Identify which cell holds the provided text, then report its [x, y] central coordinate. 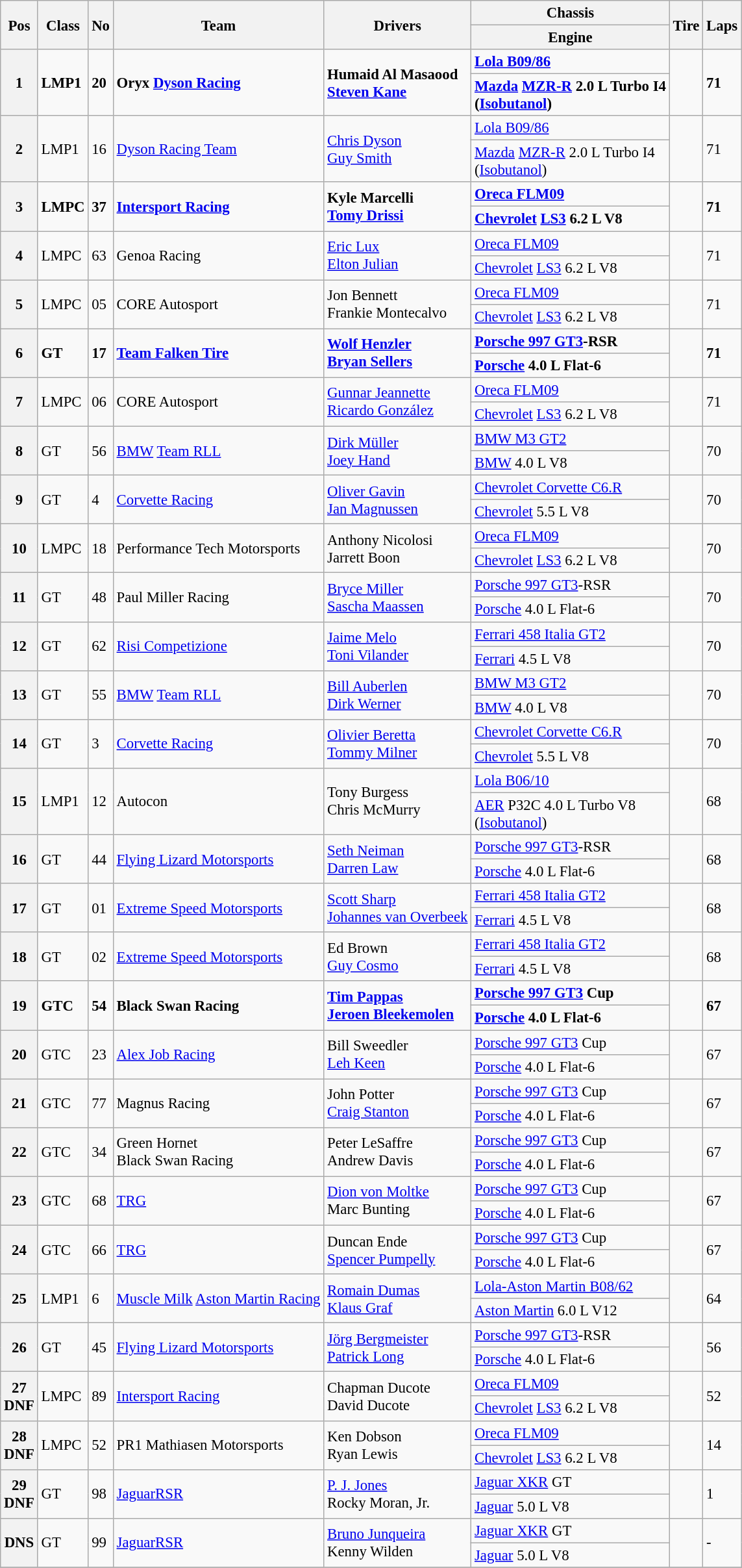
Bill Sweedler Leh Keen [397, 1055]
Wolf Henzler Bryan Sellers [397, 353]
8 [19, 451]
AER P32C 4.0 L Turbo V8(Isobutanol) [571, 813]
9 [19, 500]
Magnus Racing [218, 1103]
10 [19, 548]
62 [101, 646]
Genoa Racing [218, 256]
Alex Job Racing [218, 1055]
P. J. Jones Rocky Moran, Jr. [397, 1494]
Ed Brown Guy Cosmo [397, 956]
Paul Miller Racing [218, 598]
Laps [722, 25]
34 [101, 1152]
Anthony Nicolosi Jarrett Boon [397, 548]
Engine [571, 38]
Kyle Marcelli Tomy Drissi [397, 207]
64 [722, 1299]
28DNF [19, 1445]
01 [101, 908]
19 [19, 1005]
27DNF [19, 1397]
24 [19, 1250]
Team Falken Tire [218, 353]
Tim Pappas Jeroen Bleekemolen [397, 1005]
Jörg Bergmeister Patrick Long [397, 1347]
13 [19, 695]
Romain Dumas Klaus Graf [397, 1299]
Bryce Miller Sascha Maassen [397, 598]
Lola-Aston Martin B08/62 [571, 1287]
63 [101, 256]
54 [101, 1005]
Bill Auberlen Dirk Werner [397, 695]
Autocon [218, 802]
Aston Martin 6.0 L V12 [571, 1311]
21 [19, 1103]
Eric Lux Elton Julian [397, 256]
Ken Dobson Ryan Lewis [397, 1445]
Scott Sharp Johannes van Overbeek [397, 908]
15 [19, 802]
PR1 Mathiasen Motorsports [218, 1445]
11 [19, 598]
Black Swan Racing [218, 1005]
Duncan Ende Spencer Pumpelly [397, 1250]
Oryx Dyson Racing [218, 82]
55 [101, 695]
Green Hornet Black Swan Racing [218, 1152]
29DNF [19, 1494]
02 [101, 956]
Dyson Racing Team [218, 149]
48 [101, 598]
99 [101, 1543]
Team [218, 25]
Oliver Gavin Jan Magnussen [397, 500]
Tony Burgess Chris McMurry [397, 802]
Lola B06/10 [571, 781]
Drivers [397, 25]
05 [101, 304]
66 [101, 1250]
26 [19, 1347]
Chapman Ducote David Ducote [397, 1397]
25 [19, 1299]
Gunnar Jeannette Ricardo González [397, 401]
Chris Dyson Guy Smith [397, 149]
Pos [19, 25]
45 [101, 1347]
Peter LeSaffre Andrew Davis [397, 1152]
Seth Neiman Darren Law [397, 859]
Performance Tech Motorsports [218, 548]
Dirk Müller Joey Hand [397, 451]
89 [101, 1397]
Bruno Junqueira Kenny Wilden [397, 1543]
Jon Bennett Frankie Montecalvo [397, 304]
Tire [686, 25]
Risi Competizione [218, 646]
Class [63, 25]
22 [19, 1152]
Humaid Al Masaood Steven Kane [397, 82]
5 [19, 304]
Muscle Milk Aston Martin Racing [218, 1299]
98 [101, 1494]
Chassis [571, 13]
77 [101, 1103]
2 [19, 149]
- [722, 1543]
37 [101, 207]
Olivier Beretta Tommy Milner [397, 744]
06 [101, 401]
7 [19, 401]
Dion von Moltke Marc Bunting [397, 1200]
John Potter Craig Stanton [397, 1103]
44 [101, 859]
DNS [19, 1543]
Jaime Melo Toni Vilander [397, 646]
No [101, 25]
